Return the [X, Y] coordinate for the center point of the cell that contains the specified text.  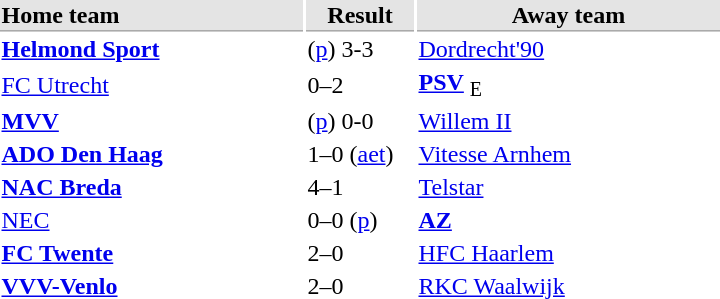
FC Utrecht [152, 86]
MVV [152, 122]
2–0 [360, 254]
Willem II [568, 122]
Result [360, 16]
Dordrecht'90 [568, 49]
0–2 [360, 86]
Vitesse Arnhem [568, 155]
0–0 (p) [360, 221]
Home team [152, 16]
NAC Breda [152, 188]
1–0 (aet) [360, 155]
Telstar [568, 188]
HFC Haarlem [568, 254]
ADO Den Haag [152, 155]
AZ [568, 221]
PSV E [568, 86]
Helmond Sport [152, 49]
Away team [568, 16]
4–1 [360, 188]
(p) 0-0 [360, 122]
NEC [152, 221]
(p) 3-3 [360, 49]
FC Twente [152, 254]
